Find where the given text appears and provide that cell's center as [x, y] coordinate. 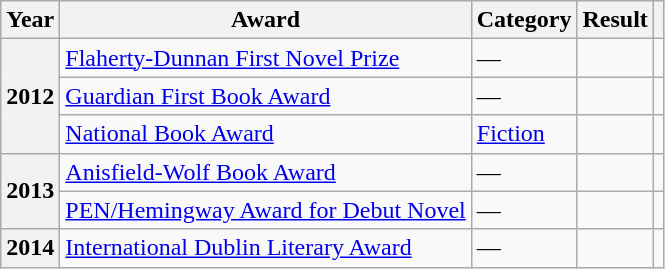
International Dublin Literary Award [266, 248]
PEN/Hemingway Award for Debut Novel [266, 210]
2012 [30, 96]
Flaherty-Dunnan First Novel Prize [266, 58]
Award [266, 20]
Category [524, 20]
Year [30, 20]
Result [615, 20]
Guardian First Book Award [266, 96]
2013 [30, 191]
National Book Award [266, 134]
2014 [30, 248]
Fiction [524, 134]
Anisfield-Wolf Book Award [266, 172]
